For the text-containing cell, return its midpoint in [x, y] coordinate format. 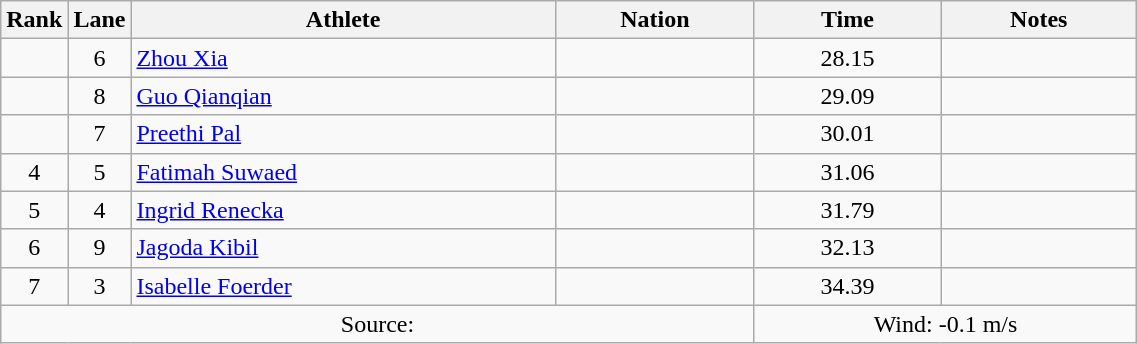
Rank [34, 20]
Fatimah Suwaed [343, 172]
9 [100, 248]
29.09 [848, 96]
32.13 [848, 248]
31.79 [848, 210]
Isabelle Foerder [343, 286]
31.06 [848, 172]
Ingrid Renecka [343, 210]
Preethi Pal [343, 134]
Zhou Xia [343, 58]
28.15 [848, 58]
Athlete [343, 20]
Time [848, 20]
Nation [654, 20]
30.01 [848, 134]
Wind: -0.1 m/s [946, 324]
Lane [100, 20]
Source: [378, 324]
3 [100, 286]
Notes [1039, 20]
Jagoda Kibil [343, 248]
34.39 [848, 286]
8 [100, 96]
Guo Qianqian [343, 96]
